Return the (X, Y) coordinate for the center point of the cell that contains the specified text.  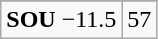
SOU −11.5 (62, 20)
57 (140, 20)
